Return [x, y] of the center of cell containing provided text 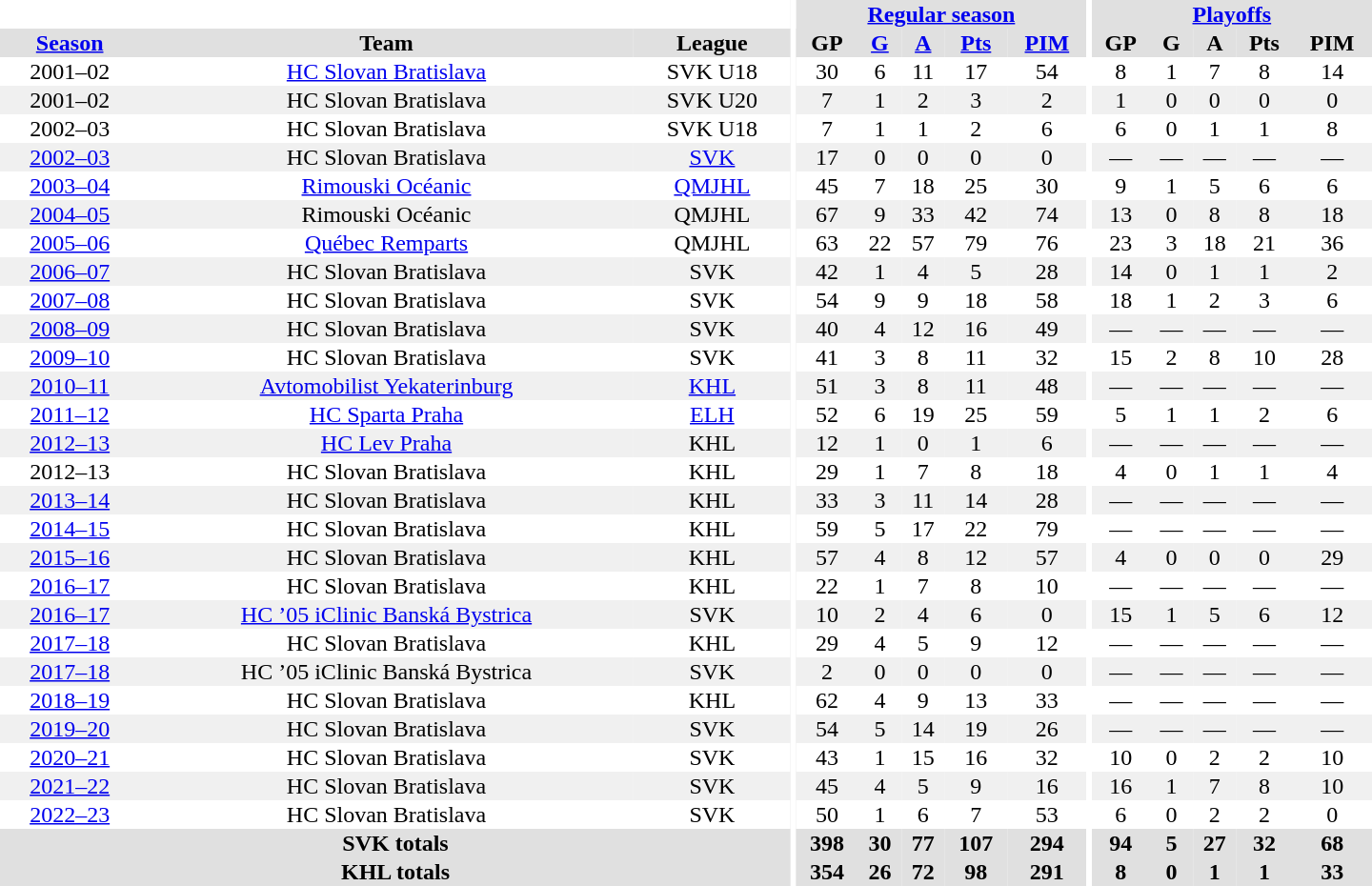
107 [977, 843]
398 [827, 843]
HC Sparta Praha [386, 414]
HC Lev Praha [386, 443]
43 [827, 757]
67 [827, 214]
27 [1214, 843]
Avtomobilist Yekaterinburg [386, 386]
Regular season [941, 14]
2006–07 [70, 272]
2009–10 [70, 357]
53 [1047, 815]
ELH [713, 414]
2008–09 [70, 329]
52 [827, 414]
58 [1047, 300]
94 [1120, 843]
21 [1265, 243]
2007–08 [70, 300]
36 [1332, 243]
2010–11 [70, 386]
291 [1047, 872]
Team [386, 43]
2021–22 [70, 786]
63 [827, 243]
Québec Remparts [386, 243]
41 [827, 357]
2011–12 [70, 414]
40 [827, 329]
2005–06 [70, 243]
2004–05 [70, 214]
2020–21 [70, 757]
SVK totals [395, 843]
50 [827, 815]
SVK U20 [713, 100]
77 [922, 843]
2015–16 [70, 557]
49 [1047, 329]
2018–19 [70, 700]
51 [827, 386]
48 [1047, 386]
354 [827, 872]
76 [1047, 243]
72 [922, 872]
23 [1120, 243]
62 [827, 700]
2019–20 [70, 729]
294 [1047, 843]
2003–04 [70, 186]
2013–14 [70, 500]
2014–15 [70, 529]
68 [1332, 843]
League [713, 43]
KHL totals [395, 872]
74 [1047, 214]
2022–23 [70, 815]
98 [977, 872]
Season [70, 43]
Playoffs [1232, 14]
